Return [X, Y] of the center of cell containing provided text 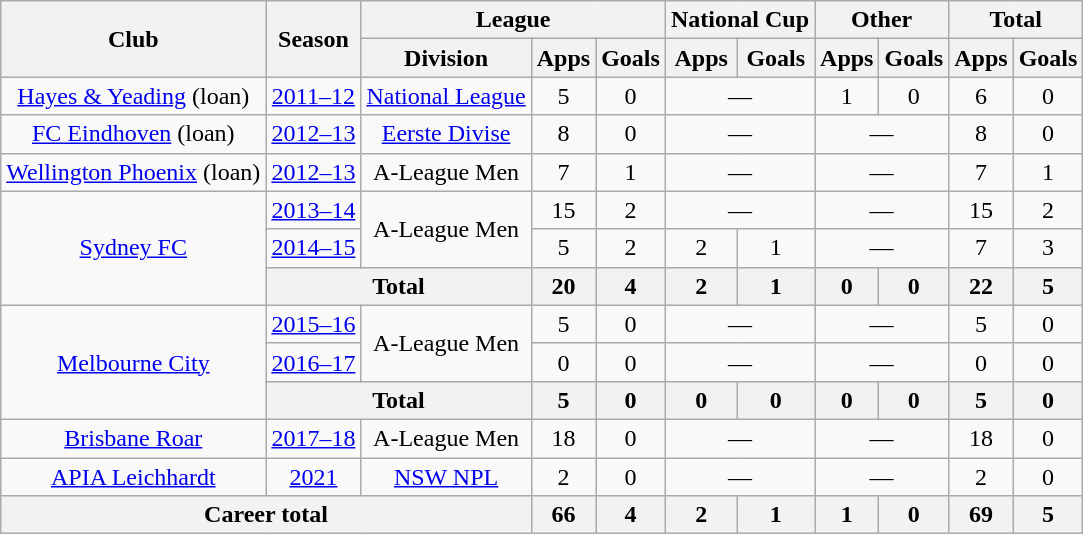
22 [981, 286]
Eerste Divise [446, 134]
2014–15 [314, 248]
2015–16 [314, 324]
3 [1048, 248]
2021 [314, 477]
Sydney FC [134, 248]
2011–12 [314, 96]
Melbourne City [134, 362]
Other [882, 20]
6 [981, 96]
20 [563, 286]
APIA Leichhardt [134, 477]
66 [563, 515]
FC Eindhoven (loan) [134, 134]
Division [446, 58]
2013–14 [314, 210]
2017–18 [314, 438]
NSW NPL [446, 477]
National Cup [740, 20]
69 [981, 515]
Season [314, 39]
Club [134, 39]
Career total [266, 515]
Wellington Phoenix (loan) [134, 172]
League [513, 20]
Hayes & Yeading (loan) [134, 96]
National League [446, 96]
2016–17 [314, 362]
Brisbane Roar [134, 438]
